Pinpoint the cell where the given text exists, returning its (x, y) midpoint coordinate. 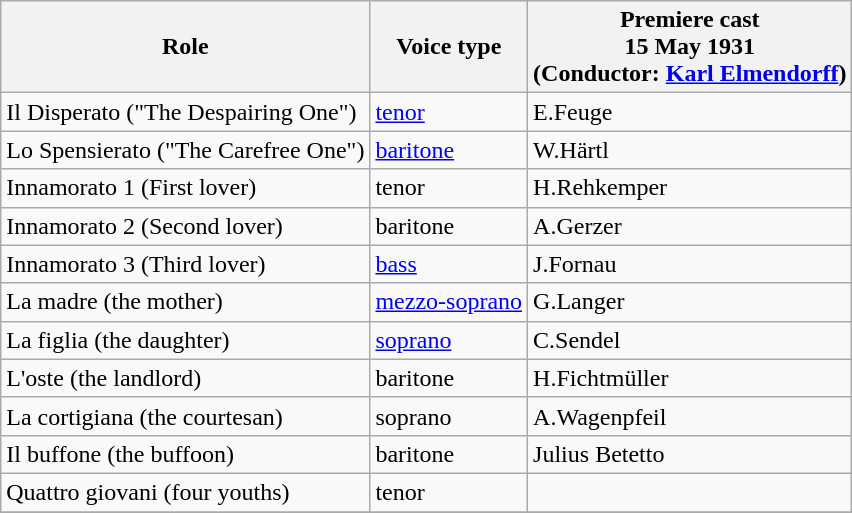
A.Wagenpfeil (690, 416)
Innamorato 1 (First lover) (186, 188)
H.Rehkemper (690, 188)
E.Feuge (690, 112)
Il Disperato ("The Despairing One") (186, 112)
La figlia (the daughter) (186, 340)
A.Gerzer (690, 226)
J.Fornau (690, 264)
H.Fichtmüller (690, 378)
Innamorato 3 (Third lover) (186, 264)
Julius Betetto (690, 454)
Lo Spensierato ("The Carefree One") (186, 150)
Il buffone (the buffoon) (186, 454)
G.Langer (690, 302)
Quattro giovani (four youths) (186, 492)
Premiere cast15 May 1931(Conductor: Karl Elmendorff) (690, 47)
Innamorato 2 (Second lover) (186, 226)
La madre (the mother) (186, 302)
mezzo-soprano (449, 302)
bass (449, 264)
Role (186, 47)
Voice type (449, 47)
La cortigiana (the courtesan) (186, 416)
L'oste (the landlord) (186, 378)
W.Härtl (690, 150)
C.Sendel (690, 340)
